Search for the cell housing the specified text and yield its (x, y) center coordinate. 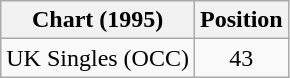
43 (241, 58)
Position (241, 20)
Chart (1995) (98, 20)
UK Singles (OCC) (98, 58)
